Extract the [X, Y] coordinate from the center of the cell holding the provided text.  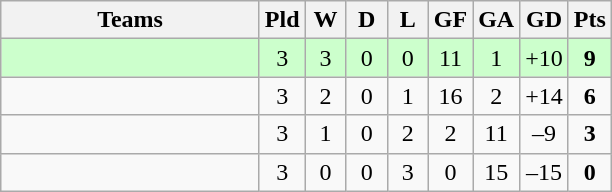
6 [590, 96]
15 [496, 172]
+10 [544, 58]
GD [544, 20]
D [366, 20]
Pts [590, 20]
GF [450, 20]
–15 [544, 172]
GA [496, 20]
+14 [544, 96]
Pld [282, 20]
16 [450, 96]
W [326, 20]
9 [590, 58]
–9 [544, 134]
L [408, 20]
Teams [130, 20]
